For the text-containing cell, return its midpoint in [X, Y] coordinate format. 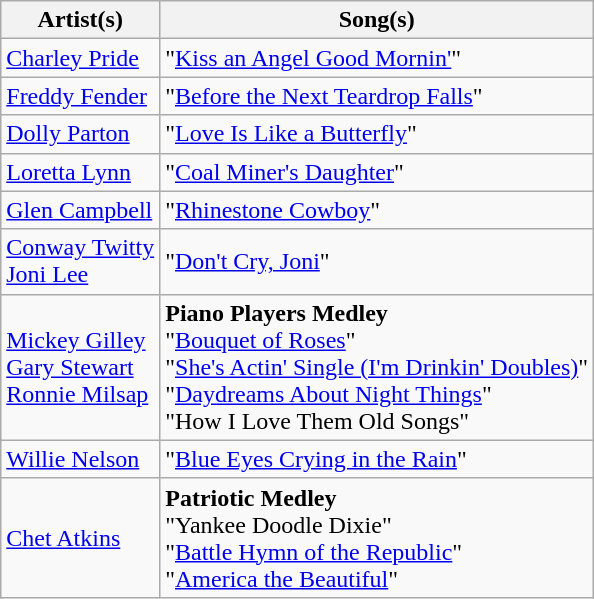
"Don't Cry, Joni" [377, 262]
"Love Is Like a Butterfly" [377, 134]
"Blue Eyes Crying in the Rain" [377, 459]
"Kiss an Angel Good Mornin'" [377, 58]
Freddy Fender [80, 96]
Artist(s) [80, 20]
Willie Nelson [80, 459]
Song(s) [377, 20]
Glen Campbell [80, 210]
Piano Players Medley"Bouquet of Roses""She's Actin' Single (I'm Drinkin' Doubles)""Daydreams About Night Things""How I Love Them Old Songs" [377, 367]
Conway TwittyJoni Lee [80, 262]
Charley Pride [80, 58]
Patriotic Medley"Yankee Doodle Dixie""Battle Hymn of the Republic""America the Beautiful" [377, 538]
Dolly Parton [80, 134]
Loretta Lynn [80, 172]
"Before the Next Teardrop Falls" [377, 96]
"Coal Miner's Daughter" [377, 172]
Chet Atkins [80, 538]
Mickey GilleyGary StewartRonnie Milsap [80, 367]
"Rhinestone Cowboy" [377, 210]
